Capture the cell that displays the provided text and extract its [X, Y] central coordinate. 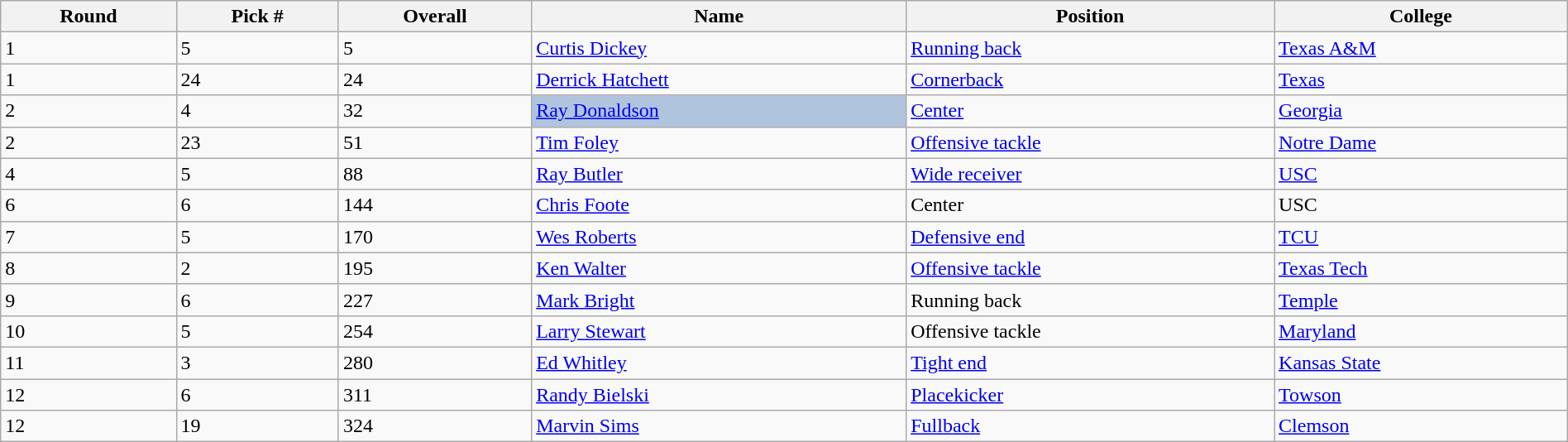
Tim Foley [719, 142]
Marvin Sims [719, 426]
Texas A&M [1421, 48]
Towson [1421, 395]
Clemson [1421, 426]
Curtis Dickey [719, 48]
11 [88, 363]
Ken Walter [719, 268]
Chris Foote [719, 205]
Cornerback [1090, 79]
3 [257, 363]
Texas [1421, 79]
Ed Whitley [719, 363]
324 [435, 426]
Kansas State [1421, 363]
Name [719, 17]
88 [435, 174]
51 [435, 142]
170 [435, 237]
7 [88, 237]
23 [257, 142]
College [1421, 17]
Maryland [1421, 331]
Notre Dame [1421, 142]
195 [435, 268]
Tight end [1090, 363]
Mark Bright [719, 300]
Derrick Hatchett [719, 79]
Wes Roberts [719, 237]
280 [435, 363]
Round [88, 17]
311 [435, 395]
Wide receiver [1090, 174]
Ray Butler [719, 174]
8 [88, 268]
Fullback [1090, 426]
Randy Bielski [719, 395]
Texas Tech [1421, 268]
Georgia [1421, 111]
Pick # [257, 17]
227 [435, 300]
Temple [1421, 300]
Position [1090, 17]
254 [435, 331]
TCU [1421, 237]
10 [88, 331]
9 [88, 300]
144 [435, 205]
Placekicker [1090, 395]
19 [257, 426]
Overall [435, 17]
Defensive end [1090, 237]
Larry Stewart [719, 331]
Ray Donaldson [719, 111]
32 [435, 111]
